Identify which cell holds the provided text, then report its [x, y] central coordinate. 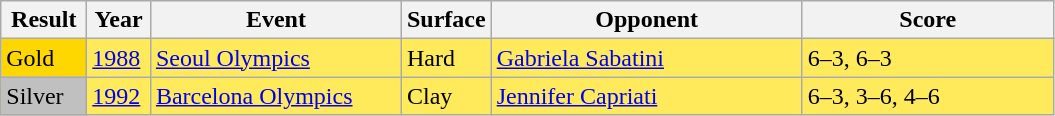
Barcelona Olympics [276, 96]
Gold [44, 58]
Result [44, 20]
1988 [119, 58]
Gabriela Sabatini [646, 58]
Surface [446, 20]
Event [276, 20]
6–3, 3–6, 4–6 [928, 96]
Hard [446, 58]
Seoul Olympics [276, 58]
Opponent [646, 20]
Clay [446, 96]
Silver [44, 96]
Jennifer Capriati [646, 96]
Year [119, 20]
6–3, 6–3 [928, 58]
1992 [119, 96]
Score [928, 20]
